Return the [x, y] coordinate for the center point of the cell that contains the specified text.  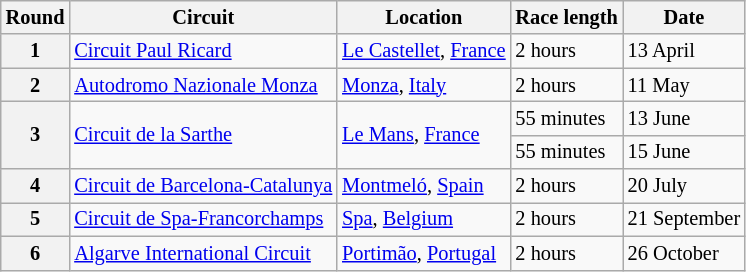
Round [36, 17]
13 June [684, 118]
Circuit de Spa-Francorchamps [203, 219]
15 June [684, 152]
Circuit [203, 17]
3 [36, 134]
Montmeló, Spain [424, 186]
6 [36, 253]
Portimão, Portugal [424, 253]
Le Castellet, France [424, 51]
11 May [684, 85]
Circuit de Barcelona-Catalunya [203, 186]
Circuit Paul Ricard [203, 51]
Race length [567, 17]
13 April [684, 51]
20 July [684, 186]
Monza, Italy [424, 85]
Spa, Belgium [424, 219]
21 September [684, 219]
Location [424, 17]
26 October [684, 253]
1 [36, 51]
2 [36, 85]
4 [36, 186]
5 [36, 219]
Autodromo Nazionale Monza [203, 85]
Algarve International Circuit [203, 253]
Date [684, 17]
Circuit de la Sarthe [203, 134]
Le Mans, France [424, 134]
